Extract the (x, y) coordinate from the center of the cell holding the provided text.  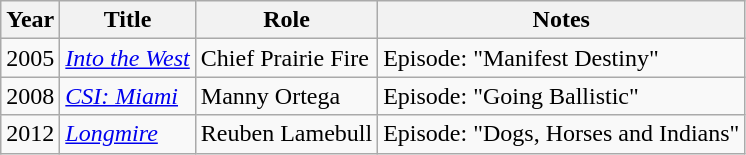
Reuben Lamebull (286, 134)
Year (30, 20)
Role (286, 20)
2005 (30, 58)
Notes (562, 20)
Longmire (128, 134)
Manny Ortega (286, 96)
2012 (30, 134)
2008 (30, 96)
Episode: "Dogs, Horses and Indians" (562, 134)
Title (128, 20)
Episode: "Manifest Destiny" (562, 58)
CSI: Miami (128, 96)
Into the West (128, 58)
Episode: "Going Ballistic" (562, 96)
Chief Prairie Fire (286, 58)
